Search for the cell housing the specified text and yield its [X, Y] center coordinate. 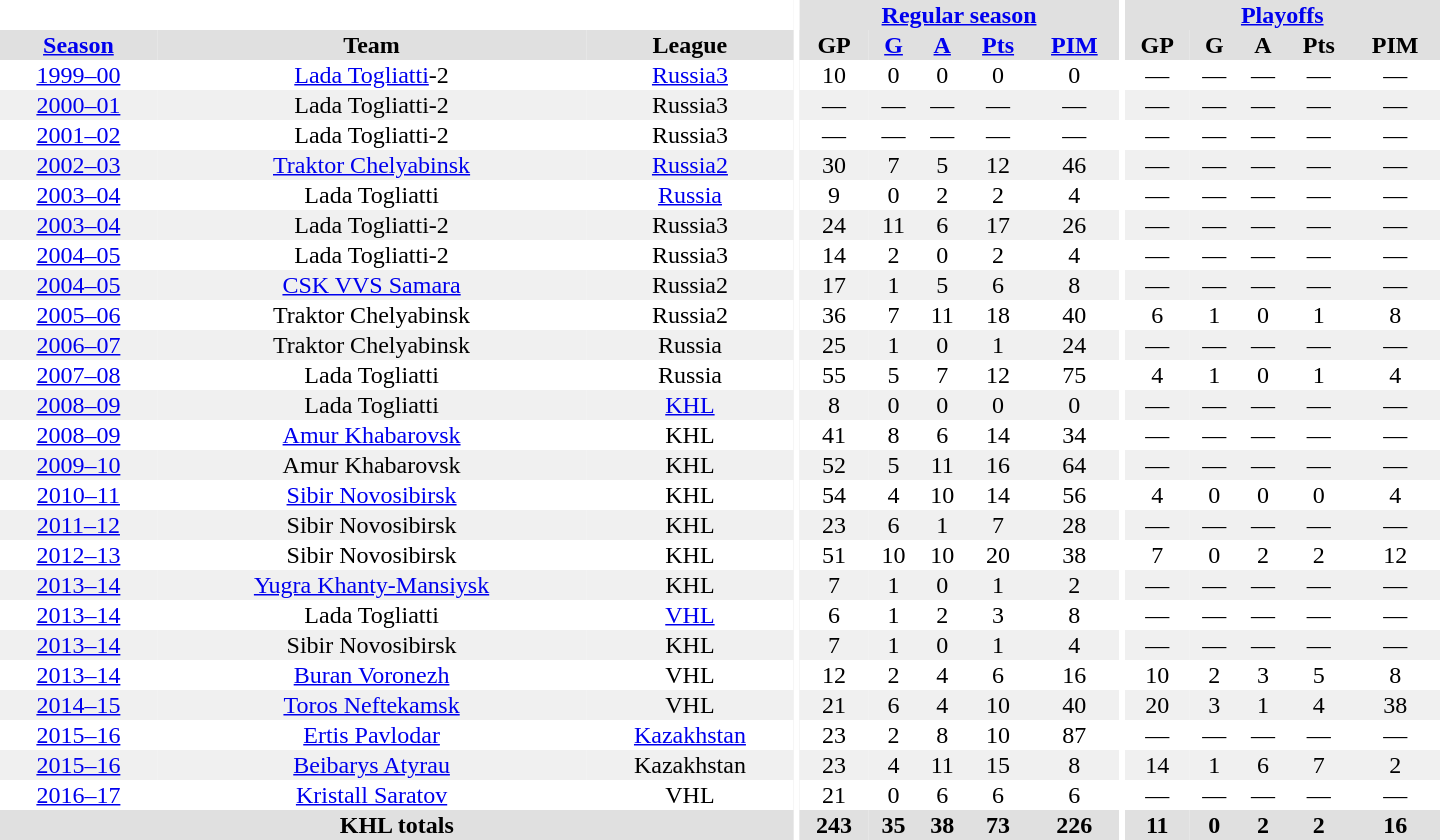
34 [1075, 435]
2002–03 [78, 165]
2014–15 [78, 705]
2010–11 [78, 495]
54 [834, 495]
2011–12 [78, 525]
30 [834, 165]
Ertis Pavlodar [372, 735]
56 [1075, 495]
2006–07 [78, 345]
KHL totals [397, 825]
35 [894, 825]
46 [1075, 165]
League [690, 45]
Beibarys Atyrau [372, 765]
Toros Neftekamsk [372, 705]
73 [998, 825]
Playoffs [1282, 15]
51 [834, 555]
25 [834, 345]
18 [998, 315]
2016–17 [78, 795]
243 [834, 825]
75 [1075, 375]
28 [1075, 525]
26 [1075, 225]
2005–06 [78, 315]
55 [834, 375]
52 [834, 465]
15 [998, 765]
Kristall Saratov [372, 795]
9 [834, 195]
Buran Voronezh [372, 675]
Yugra Khanty-Mansiysk [372, 585]
226 [1075, 825]
2012–13 [78, 555]
2000–01 [78, 105]
41 [834, 435]
64 [1075, 465]
Season [78, 45]
2007–08 [78, 375]
Regular season [959, 15]
36 [834, 315]
1999–00 [78, 75]
CSK VVS Samara [372, 285]
2009–10 [78, 465]
2001–02 [78, 135]
Team [372, 45]
87 [1075, 735]
